Locate the cell with the specified text and output its (X, Y) center coordinate. 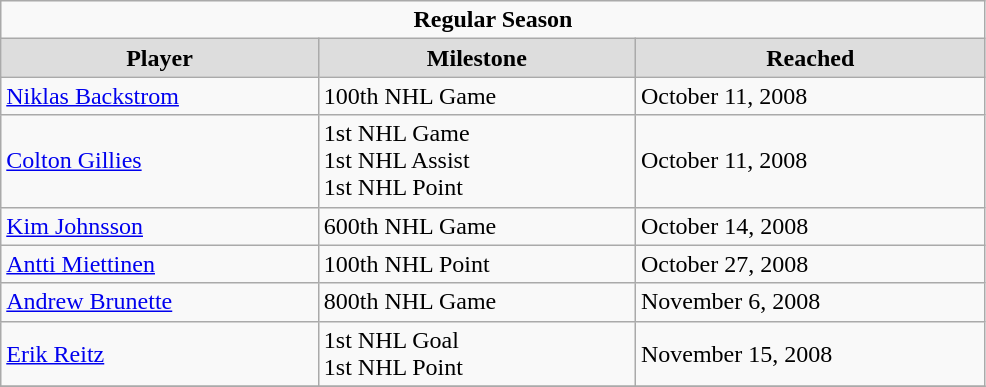
Niklas Backstrom (160, 96)
October 27, 2008 (810, 264)
Milestone (476, 58)
November 6, 2008 (810, 302)
1st NHL Game1st NHL Assist1st NHL Point (476, 161)
Player (160, 58)
November 15, 2008 (810, 354)
October 14, 2008 (810, 226)
Andrew Brunette (160, 302)
Antti Miettinen (160, 264)
Colton Gillies (160, 161)
800th NHL Game (476, 302)
Erik Reitz (160, 354)
Kim Johnsson (160, 226)
600th NHL Game (476, 226)
Reached (810, 58)
1st NHL Goal1st NHL Point (476, 354)
100th NHL Point (476, 264)
Regular Season (493, 20)
100th NHL Game (476, 96)
